Detect which cell encompasses the target text, then output its (x, y) center coordinate. 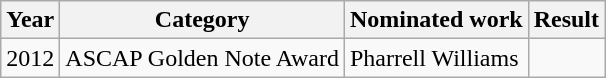
Year (30, 20)
ASCAP Golden Note Award (202, 58)
Category (202, 20)
2012 (30, 58)
Result (566, 20)
Pharrell Williams (436, 58)
Nominated work (436, 20)
